Find where the given text appears and provide that cell's center as [x, y] coordinate. 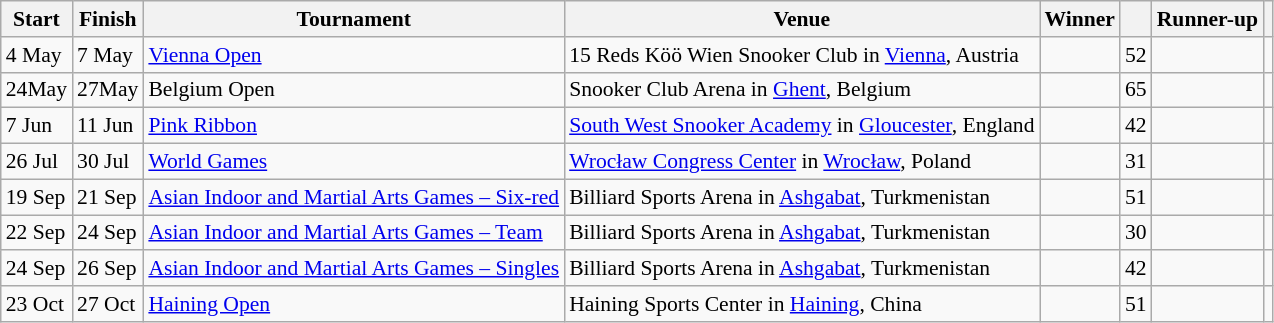
Snooker Club Arena in Ghent, Belgium [802, 90]
Haining Sports Center in Haining, China [802, 304]
Runner-up [1208, 19]
24May [36, 90]
Venue [802, 19]
South West Snooker Academy in Gloucester, England [802, 126]
15 Reds Köö Wien Snooker Club in Vienna, Austria [802, 55]
26 Sep [108, 269]
Asian Indoor and Martial Arts Games – Singles [354, 269]
30 Jul [108, 162]
Finish [108, 19]
Asian Indoor and Martial Arts Games – Team [354, 233]
Belgium Open [354, 90]
30 [1136, 233]
26 Jul [36, 162]
19 Sep [36, 197]
27 Oct [108, 304]
Asian Indoor and Martial Arts Games – Six-red [354, 197]
Tournament [354, 19]
11 Jun [108, 126]
Haining Open [354, 304]
Start [36, 19]
65 [1136, 90]
27May [108, 90]
7 May [108, 55]
Pink Ribbon [354, 126]
World Games [354, 162]
Wrocław Congress Center in Wrocław, Poland [802, 162]
23 Oct [36, 304]
Vienna Open [354, 55]
Winner [1080, 19]
31 [1136, 162]
4 May [36, 55]
21 Sep [108, 197]
7 Jun [36, 126]
22 Sep [36, 233]
52 [1136, 55]
